Return [X, Y] of the center of cell containing provided text 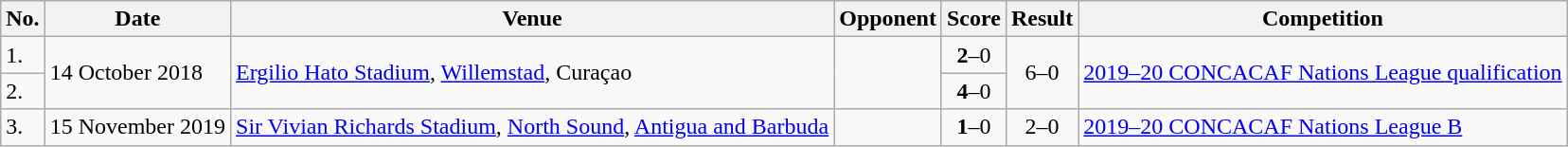
2019–20 CONCACAF Nations League qualification [1323, 73]
1–0 [973, 127]
Result [1042, 19]
Venue [532, 19]
14 October 2018 [137, 73]
2019–20 CONCACAF Nations League B [1323, 127]
6–0 [1042, 73]
Opponent [888, 19]
Ergilio Hato Stadium, Willemstad, Curaçao [532, 73]
15 November 2019 [137, 127]
Score [973, 19]
Sir Vivian Richards Stadium, North Sound, Antigua and Barbuda [532, 127]
Competition [1323, 19]
4–0 [973, 91]
No. [23, 19]
2. [23, 91]
Date [137, 19]
3. [23, 127]
1. [23, 55]
